Capture the cell that displays the provided text and extract its (x, y) central coordinate. 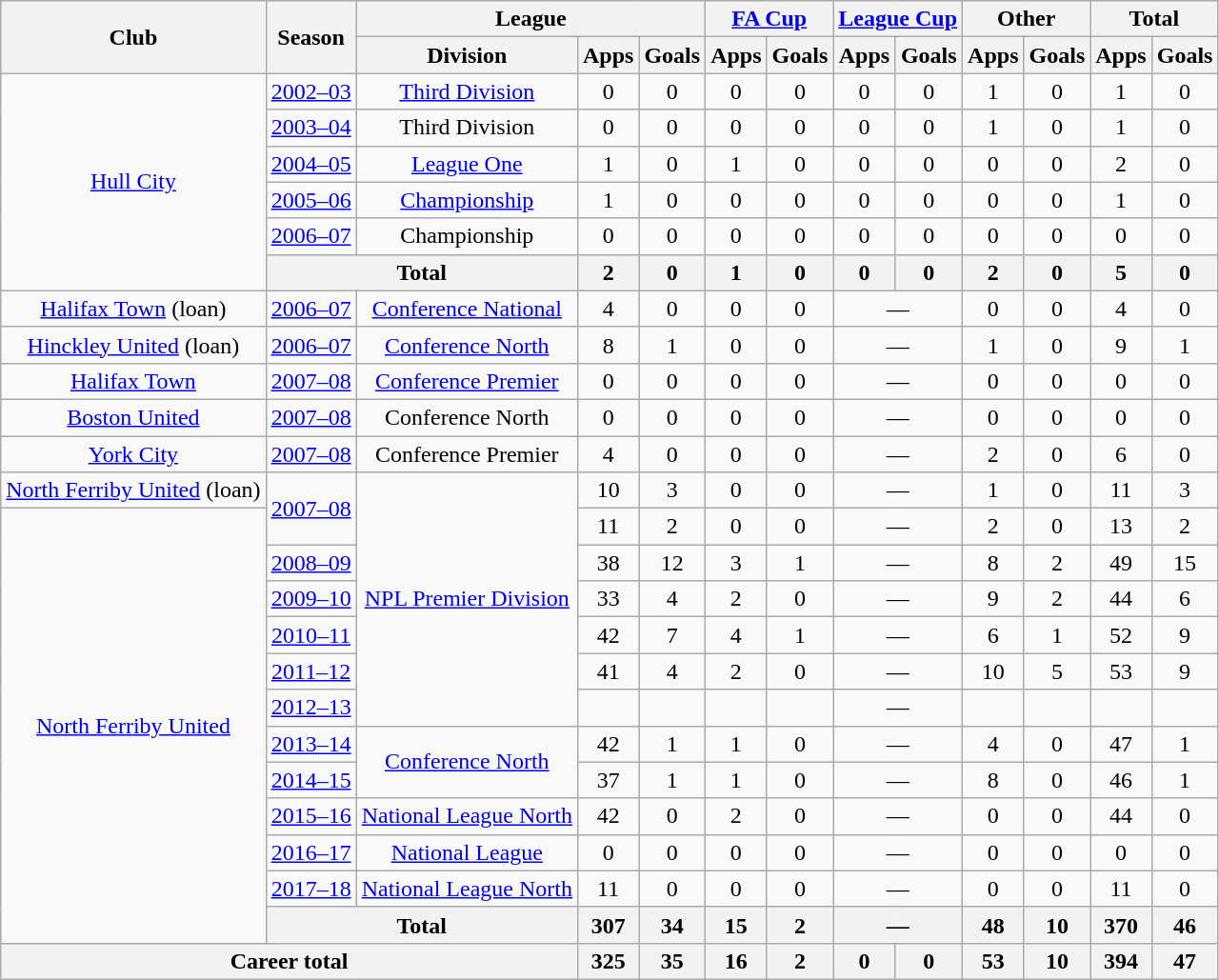
2004–05 (310, 164)
2015–16 (310, 816)
38 (608, 563)
2002–03 (310, 91)
52 (1121, 635)
York City (133, 454)
Hull City (133, 182)
2017–18 (310, 889)
2010–11 (310, 635)
2009–10 (310, 599)
48 (993, 925)
370 (1121, 925)
Club (133, 37)
13 (1121, 527)
12 (672, 563)
35 (672, 961)
41 (608, 671)
2008–09 (310, 563)
2016–17 (310, 852)
Hinckley United (loan) (133, 345)
NPL Premier Division (467, 599)
16 (736, 961)
Halifax Town (133, 381)
325 (608, 961)
2003–04 (310, 128)
Conference National (467, 309)
Season (310, 37)
League One (467, 164)
2014–15 (310, 780)
Boston United (133, 417)
37 (608, 780)
34 (672, 925)
394 (1121, 961)
2013–14 (310, 744)
2005–06 (310, 200)
7 (672, 635)
National League (467, 852)
Division (467, 55)
49 (1121, 563)
Halifax Town (loan) (133, 309)
2012–13 (310, 708)
Career total (290, 961)
League (530, 19)
33 (608, 599)
League Cup (898, 19)
Other (1027, 19)
307 (608, 925)
FA Cup (769, 19)
North Ferriby United (133, 726)
North Ferriby United (loan) (133, 490)
2011–12 (310, 671)
